Pinpoint the cell where the given text exists, returning its [X, Y] midpoint coordinate. 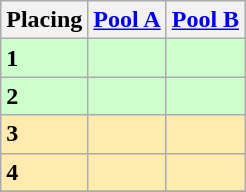
1 [44, 58]
Pool B [205, 20]
2 [44, 96]
3 [44, 134]
4 [44, 172]
Pool A [127, 20]
Placing [44, 20]
